Locate the cell with the specified text and output its (X, Y) center coordinate. 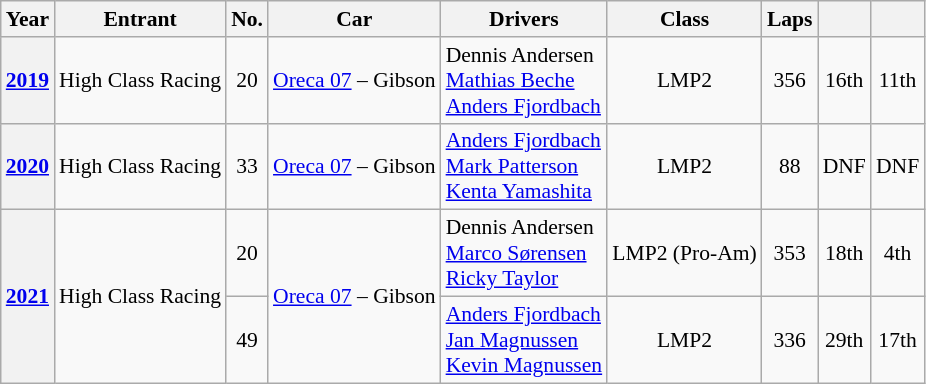
Drivers (524, 19)
Year (28, 19)
Dennis Andersen Marco Sørensen Ricky Taylor (524, 254)
2021 (28, 296)
2020 (28, 166)
11th (898, 80)
Dennis Andersen Mathias Beche Anders Fjordbach (524, 80)
88 (790, 166)
Entrant (140, 19)
Anders Fjordbach Mark Patterson Kenta Yamashita (524, 166)
16th (844, 80)
Anders Fjordbach Jan Magnussen Kevin Magnussen (524, 340)
29th (844, 340)
336 (790, 340)
49 (247, 340)
356 (790, 80)
18th (844, 254)
Class (684, 19)
No. (247, 19)
Laps (790, 19)
2019 (28, 80)
4th (898, 254)
Car (354, 19)
353 (790, 254)
17th (898, 340)
LMP2 (Pro-Am) (684, 254)
33 (247, 166)
